Return the [x, y] coordinate for the center point of the cell that contains the specified text.  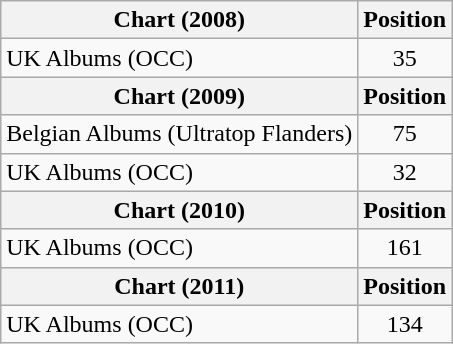
75 [405, 134]
Belgian Albums (Ultratop Flanders) [180, 134]
Chart (2009) [180, 96]
161 [405, 248]
32 [405, 172]
Chart (2008) [180, 20]
35 [405, 58]
Chart (2010) [180, 210]
134 [405, 324]
Chart (2011) [180, 286]
